Detect which cell encompasses the target text, then output its [x, y] center coordinate. 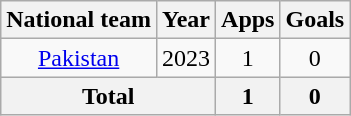
Total [108, 96]
Year [186, 20]
Apps [248, 20]
Goals [315, 20]
2023 [186, 58]
National team [79, 20]
Pakistan [79, 58]
